Extract the [x, y] coordinate from the center of the cell holding the provided text.  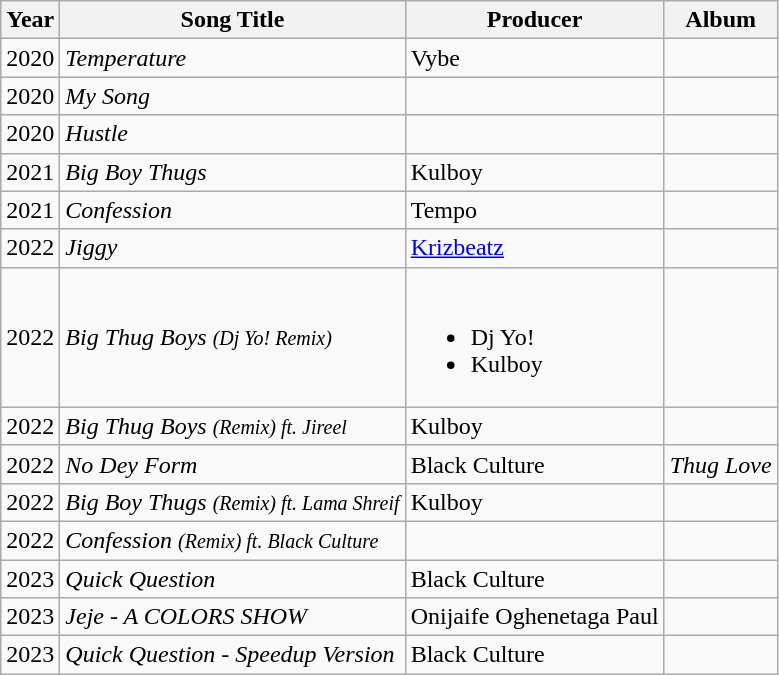
Quick Question - Speedup Version [232, 655]
Jeje - A COLORS SHOW [232, 617]
Song Title [232, 20]
Big Thug Boys (Dj Yo! Remix) [232, 337]
Onijaife Oghenetaga Paul [534, 617]
Tempo [534, 210]
Krizbeatz [534, 248]
Hustle [232, 134]
No Dey Form [232, 464]
Quick Question [232, 579]
Confession [232, 210]
Album [720, 20]
Thug Love [720, 464]
Big Boy Thugs [232, 172]
Dj Yo!Kulboy [534, 337]
Big Boy Thugs (Remix) ft. Lama Shreif [232, 502]
Vybe [534, 58]
Confession (Remix) ft. Black Culture [232, 540]
Producer [534, 20]
Big Thug Boys (Remix) ft. Jireel [232, 426]
Jiggy [232, 248]
My Song [232, 96]
Year [30, 20]
Temperature [232, 58]
